Return the [x, y] coordinate for the center point of the cell that contains the specified text.  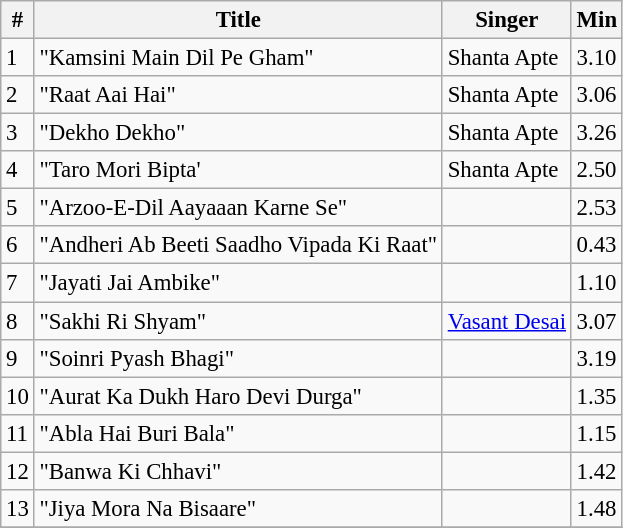
"Soinri Pyash Bhagi" [238, 358]
4 [18, 170]
Singer [506, 20]
13 [18, 509]
"Kamsini Main Dil Pe Gham" [238, 58]
Vasant Desai [506, 321]
Title [238, 20]
# [18, 20]
"Jiya Mora Na Bisaare" [238, 509]
3.10 [596, 58]
2.50 [596, 170]
1.42 [596, 471]
3.06 [596, 95]
5 [18, 208]
"Aurat Ka Dukh Haro Devi Durga" [238, 396]
3.07 [596, 321]
2.53 [596, 208]
1.15 [596, 433]
"Abla Hai Buri Bala" [238, 433]
6 [18, 245]
3.26 [596, 133]
7 [18, 283]
"Taro Mori Bipta' [238, 170]
1.48 [596, 509]
1 [18, 58]
"Jayati Jai Ambike" [238, 283]
2 [18, 95]
0.43 [596, 245]
12 [18, 471]
"Dekho Dekho" [238, 133]
3.19 [596, 358]
Min [596, 20]
3 [18, 133]
10 [18, 396]
1.10 [596, 283]
11 [18, 433]
8 [18, 321]
"Raat Aai Hai" [238, 95]
9 [18, 358]
"Andheri Ab Beeti Saadho Vipada Ki Raat" [238, 245]
"Arzoo-E-Dil Aayaaan Karne Se" [238, 208]
"Sakhi Ri Shyam" [238, 321]
1.35 [596, 396]
"Banwa Ki Chhavi" [238, 471]
